Capture the cell that displays the provided text and extract its [x, y] central coordinate. 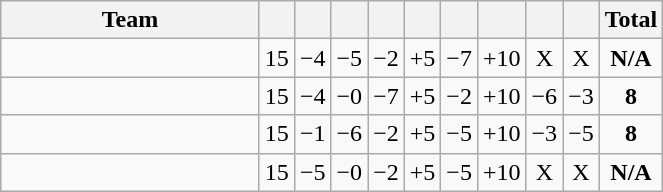
Team [130, 20]
Total [631, 20]
−1 [312, 134]
